Output the [x, y] coordinate of the center of the cell containing the given text.  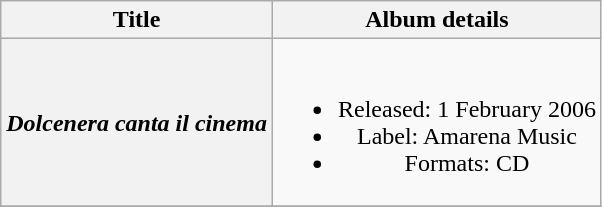
Released: 1 February 2006Label: Amarena MusicFormats: CD [436, 122]
Dolcenera canta il cinema [137, 122]
Album details [436, 20]
Title [137, 20]
